Locate the cell with the specified text and output its [x, y] center coordinate. 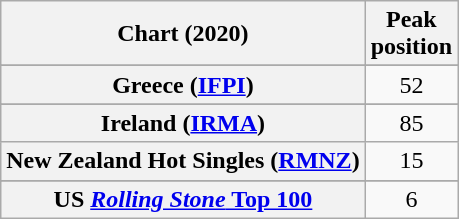
15 [411, 161]
New Zealand Hot Singles (RMNZ) [183, 161]
US Rolling Stone Top 100 [183, 199]
52 [411, 85]
6 [411, 199]
Ireland (IRMA) [183, 123]
Greece (IFPI) [183, 85]
85 [411, 123]
Chart (2020) [183, 34]
Peakposition [411, 34]
